Identify which cell holds the provided text, then report its (X, Y) central coordinate. 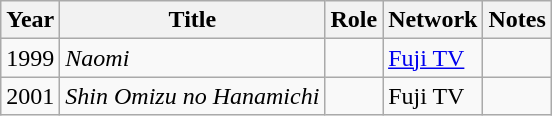
Year (30, 20)
Naomi (192, 58)
Title (192, 20)
Network (433, 20)
Notes (517, 20)
Role (354, 20)
2001 (30, 96)
Shin Omizu no Hanamichi (192, 96)
1999 (30, 58)
